Return (X, Y) of the center of cell containing provided text 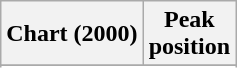
Peakposition (189, 34)
Chart (2000) (72, 34)
